For the text-containing cell, return its midpoint in [X, Y] coordinate format. 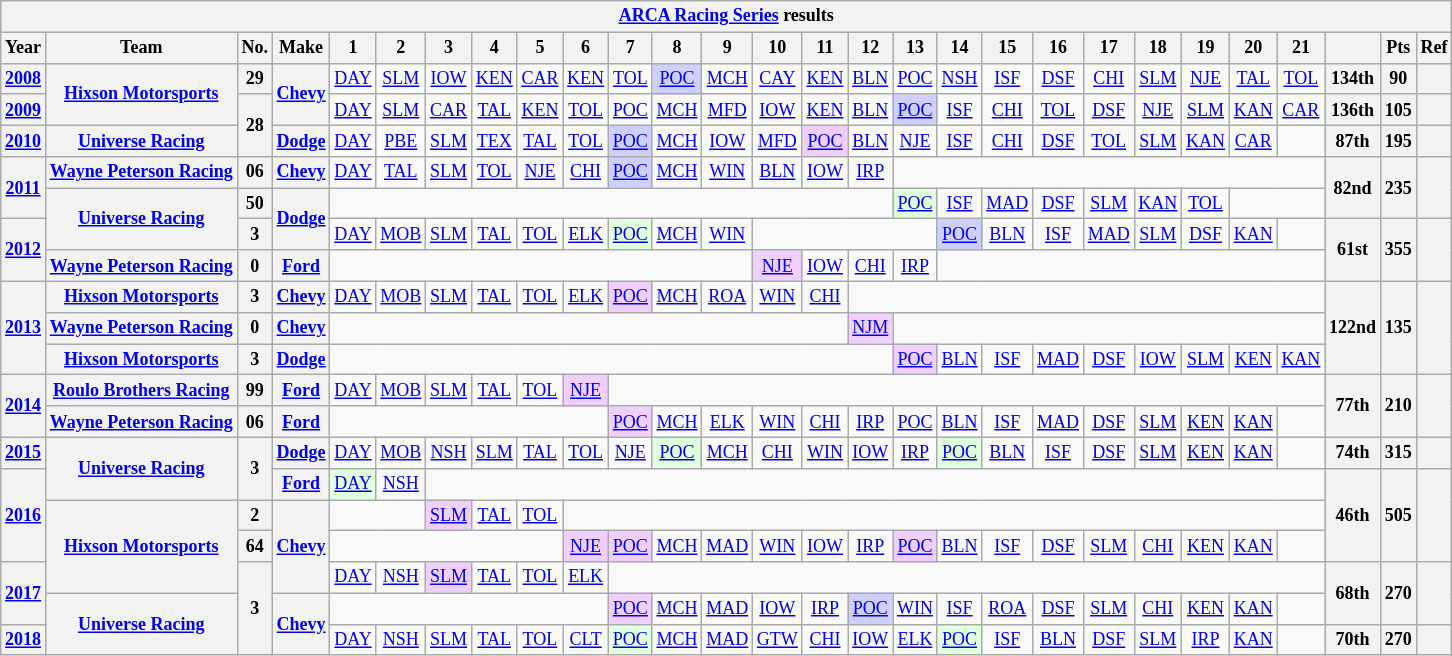
No. [254, 48]
5 [540, 48]
Roulo Brothers Racing [141, 390]
13 [916, 48]
CAY [778, 78]
70th [1353, 640]
6 [586, 48]
2018 [24, 640]
NJM [870, 328]
77th [1353, 406]
20 [1253, 48]
2011 [24, 188]
CLT [586, 640]
Make [301, 48]
9 [728, 48]
8 [677, 48]
11 [825, 48]
99 [254, 390]
2014 [24, 406]
Team [141, 48]
64 [254, 546]
2013 [24, 328]
122nd [1353, 328]
10 [778, 48]
Ref [1434, 48]
46th [1353, 515]
14 [960, 48]
2009 [24, 110]
355 [1398, 250]
74th [1353, 452]
Year [24, 48]
195 [1398, 140]
21 [1301, 48]
2015 [24, 452]
PBE [401, 140]
ARCA Racing Series results [726, 16]
87th [1353, 140]
134th [1353, 78]
135 [1398, 328]
105 [1398, 110]
28 [254, 125]
50 [254, 204]
210 [1398, 406]
90 [1398, 78]
16 [1058, 48]
61st [1353, 250]
315 [1398, 452]
2012 [24, 250]
19 [1206, 48]
29 [254, 78]
2008 [24, 78]
2010 [24, 140]
505 [1398, 515]
GTW [778, 640]
15 [1008, 48]
Pts [1398, 48]
12 [870, 48]
1 [353, 48]
2016 [24, 515]
TEX [494, 140]
17 [1108, 48]
136th [1353, 110]
7 [630, 48]
2017 [24, 593]
82nd [1353, 188]
235 [1398, 188]
4 [494, 48]
68th [1353, 593]
18 [1158, 48]
